Pinpoint the cell where the given text exists, returning its (x, y) midpoint coordinate. 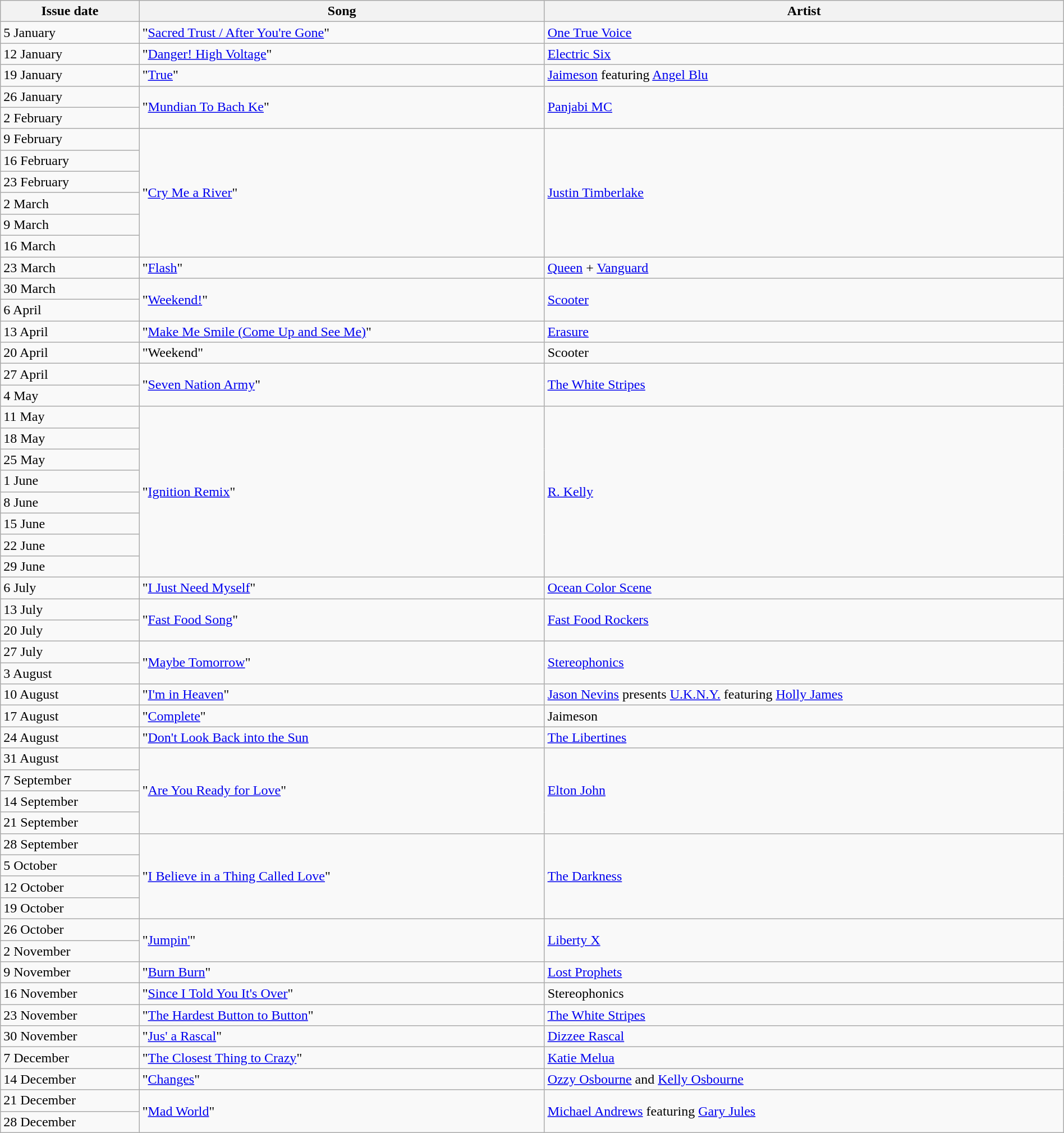
10 August (70, 695)
17 August (70, 716)
5 January (70, 33)
R. Kelly (804, 492)
Liberty X (804, 940)
30 March (70, 289)
Jaimeson (804, 716)
"Ignition Remix" (342, 492)
26 October (70, 929)
Jaimeson featuring Angel Blu (804, 75)
One True Voice (804, 33)
23 November (70, 1015)
24 August (70, 737)
"Since I Told You It's Over" (342, 994)
4 May (70, 396)
2 March (70, 203)
6 April (70, 310)
"Jumpin'" (342, 940)
Ocean Color Scene (804, 588)
"Mundian To Bach Ke" (342, 107)
"Make Me Smile (Come Up and See Me)" (342, 332)
Dizzee Rascal (804, 1036)
"Maybe Tomorrow" (342, 663)
"Changes" (342, 1079)
"I Just Need Myself" (342, 588)
The Libertines (804, 737)
Katie Melua (804, 1058)
Lost Prophets (804, 973)
21 September (70, 823)
8 June (70, 502)
Artist (804, 11)
27 July (70, 652)
"I'm in Heaven" (342, 695)
"Cry Me a River" (342, 192)
30 November (70, 1036)
9 February (70, 139)
20 July (70, 631)
Erasure (804, 332)
Issue date (70, 11)
13 April (70, 332)
22 June (70, 545)
Electric Six (804, 54)
14 December (70, 1079)
Ozzy Osbourne and Kelly Osbourne (804, 1079)
13 July (70, 609)
12 October (70, 887)
16 February (70, 160)
7 September (70, 780)
"Complete" (342, 716)
"Sacred Trust / After You're Gone" (342, 33)
Panjabi MC (804, 107)
19 October (70, 908)
28 September (70, 844)
2 November (70, 951)
18 May (70, 438)
14 September (70, 801)
"Weekend!" (342, 300)
Queen + Vanguard (804, 268)
12 January (70, 54)
23 February (70, 182)
"Fast Food Song" (342, 620)
21 December (70, 1100)
9 November (70, 973)
5 October (70, 865)
"Burn Burn" (342, 973)
Elton John (804, 791)
31 August (70, 759)
19 January (70, 75)
Michael Andrews featuring Gary Jules (804, 1111)
Fast Food Rockers (804, 620)
7 December (70, 1058)
"I Believe in a Thing Called Love" (342, 876)
The Darkness (804, 876)
28 December (70, 1122)
29 June (70, 566)
16 March (70, 246)
"Flash" (342, 268)
"Danger! High Voltage" (342, 54)
9 March (70, 224)
"Don't Look Back into the Sun (342, 737)
3 August (70, 673)
"The Closest Thing to Crazy" (342, 1058)
6 July (70, 588)
23 March (70, 268)
"Jus' a Rascal" (342, 1036)
27 April (70, 374)
"True" (342, 75)
16 November (70, 994)
"The Hardest Button to Button" (342, 1015)
Jason Nevins presents U.K.N.Y. featuring Holly James (804, 695)
"Seven Nation Army" (342, 385)
25 May (70, 460)
Justin Timberlake (804, 192)
"Mad World" (342, 1111)
15 June (70, 524)
26 January (70, 97)
"Are You Ready for Love" (342, 791)
1 June (70, 481)
"Weekend" (342, 353)
11 May (70, 417)
2 February (70, 118)
20 April (70, 353)
Song (342, 11)
